Search for the cell housing the specified text and yield its [X, Y] center coordinate. 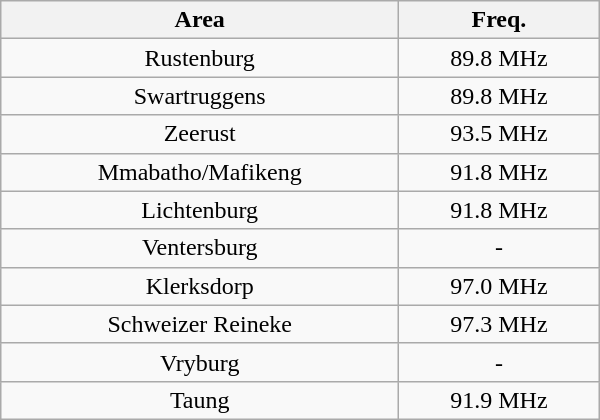
Rustenburg [200, 58]
Vryburg [200, 362]
Swartruggens [200, 96]
Freq. [500, 20]
Taung [200, 400]
Zeerust [200, 134]
93.5 MHz [500, 134]
91.9 MHz [500, 400]
Mmabatho/Mafikeng [200, 172]
Area [200, 20]
Klerksdorp [200, 286]
Lichtenburg [200, 210]
97.0 MHz [500, 286]
Ventersburg [200, 248]
Schweizer Reineke [200, 324]
97.3 MHz [500, 324]
